Identify which cell holds the provided text, then report its (X, Y) central coordinate. 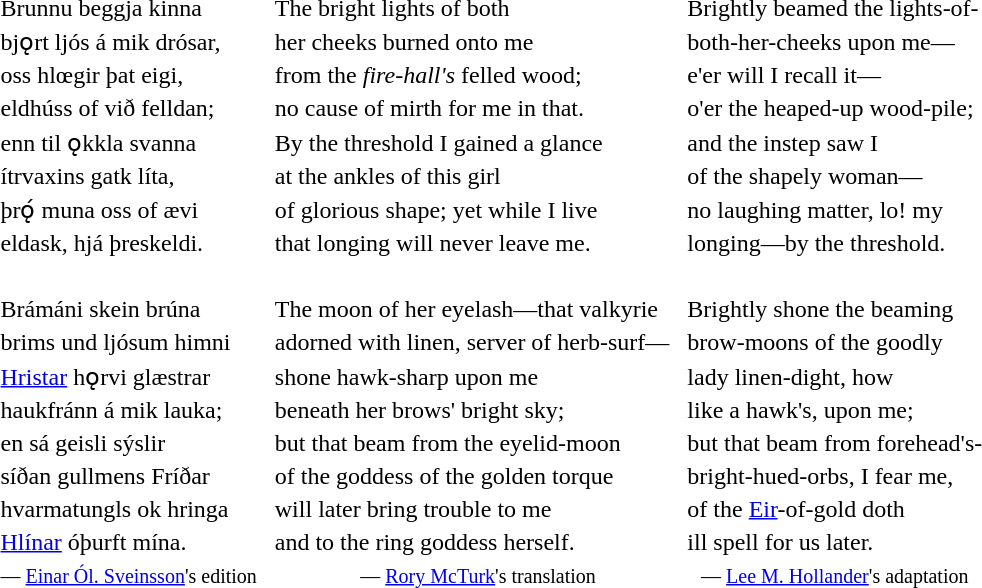
but that beam from the eyelid-moon (478, 443)
shone hawk-sharp upon me (478, 376)
her cheeks burned onto me (478, 42)
that longing will never leave me. (478, 243)
The moon of her eyelash—that valkyrie (478, 309)
from the fire-hall's felled wood; (478, 75)
no cause of mirth for me in that. (478, 109)
at the ankles of this girl (478, 176)
of the goddess of the golden torque (478, 476)
beneath her brows' bright sky; (478, 410)
By the threshold I gained a glance (478, 142)
adorned with linen, server of herb-surf— (478, 343)
and to the ring goddess herself. (478, 542)
will later bring trouble to me (478, 509)
of glorious shape; yet while I live (478, 210)
